Provide the [x, y] coordinate of the cell's center where the given text is located.  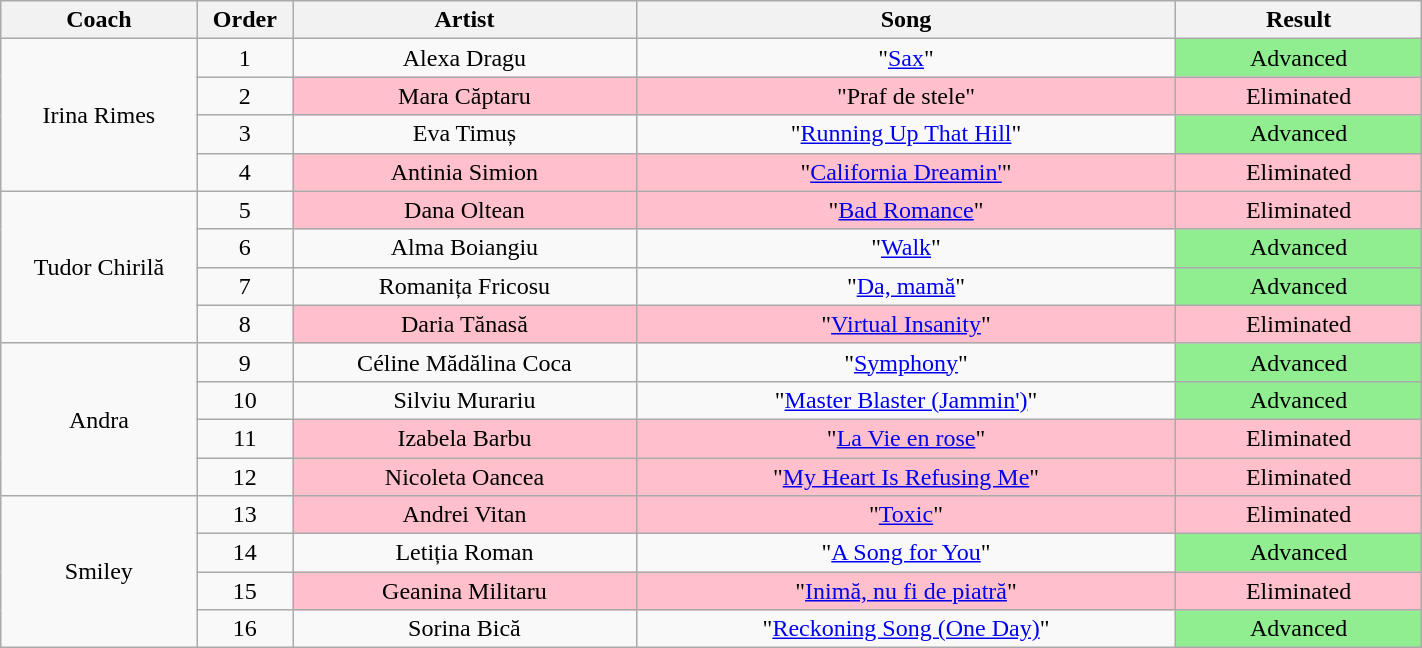
Smiley [99, 572]
10 [245, 400]
Irina Rimes [99, 115]
5 [245, 210]
"California Dreamin'" [906, 172]
Andrei Vitan [464, 515]
14 [245, 553]
"My Heart Is Refusing Me" [906, 477]
Mara Căptaru [464, 96]
"A Song for You" [906, 553]
Sorina Bică [464, 629]
1 [245, 58]
"Running Up That Hill" [906, 134]
"Praf de stele" [906, 96]
9 [245, 362]
"Reckoning Song (One Day)" [906, 629]
Andra [99, 419]
Coach [99, 20]
8 [245, 324]
4 [245, 172]
Result [1298, 20]
Song [906, 20]
Céline Mădălina Coca [464, 362]
Daria Tănasă [464, 324]
Geanina Militaru [464, 591]
11 [245, 438]
16 [245, 629]
Order [245, 20]
"Toxic" [906, 515]
15 [245, 591]
"Bad Romance" [906, 210]
Izabela Barbu [464, 438]
Artist [464, 20]
13 [245, 515]
Tudor Chirilă [99, 267]
Silviu Murariu [464, 400]
2 [245, 96]
12 [245, 477]
Alma Boiangiu [464, 248]
"Symphony" [906, 362]
Alexa Dragu [464, 58]
Dana Oltean [464, 210]
"Sax" [906, 58]
Eva Timuș [464, 134]
"Walk" [906, 248]
"Inimă, nu fi de piatră" [906, 591]
6 [245, 248]
Antinia Simion [464, 172]
3 [245, 134]
Nicoleta Oancea [464, 477]
7 [245, 286]
"La Vie en rose" [906, 438]
"Virtual Insanity" [906, 324]
Letiția Roman [464, 553]
"Master Blaster (Jammin')" [906, 400]
"Da, mamă" [906, 286]
Romanița Fricosu [464, 286]
